Capture the cell that displays the provided text and extract its (x, y) central coordinate. 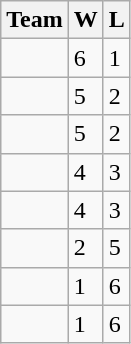
W (86, 20)
L (116, 20)
Team (35, 20)
